Scan for the cell matching the given text and deliver its [x, y] coordinate at center. 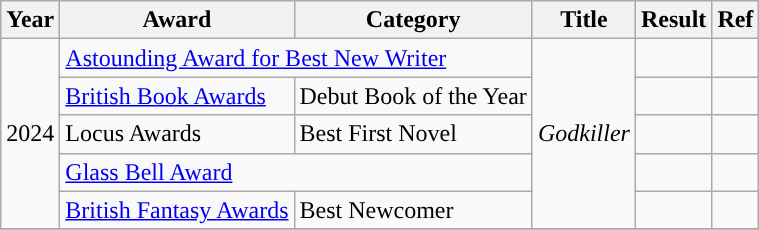
Glass Bell Award [296, 172]
Year [30, 20]
Category [413, 20]
Title [584, 20]
British Book Awards [177, 96]
Ref [736, 20]
Best Newcomer [413, 210]
Godkiller [584, 134]
Award [177, 20]
Result [673, 20]
Astounding Award for Best New Writer [296, 58]
Best First Novel [413, 134]
British Fantasy Awards [177, 210]
Locus Awards [177, 134]
Debut Book of the Year [413, 96]
2024 [30, 134]
